Scan for the cell matching the given text and deliver its [X, Y] coordinate at center. 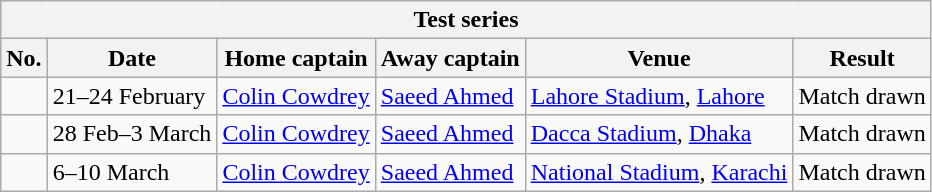
Away captain [450, 58]
28 Feb–3 March [132, 134]
Date [132, 58]
Home captain [296, 58]
Test series [466, 20]
No. [24, 58]
Lahore Stadium, Lahore [659, 96]
Result [862, 58]
21–24 February [132, 96]
Venue [659, 58]
Dacca Stadium, Dhaka [659, 134]
6–10 March [132, 172]
National Stadium, Karachi [659, 172]
